Return the (X, Y) coordinate for the center point of the cell that contains the specified text.  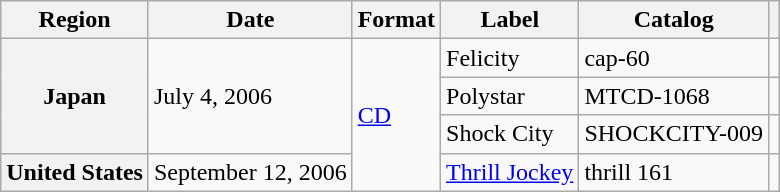
September 12, 2006 (250, 172)
thrill 161 (674, 172)
Format (396, 20)
United States (75, 172)
Label (510, 20)
Polystar (510, 96)
Thrill Jockey (510, 172)
July 4, 2006 (250, 96)
MTCD-1068 (674, 96)
SHOCKCITY-009 (674, 134)
cap-60 (674, 58)
Catalog (674, 20)
Region (75, 20)
Date (250, 20)
Felicity (510, 58)
Shock City (510, 134)
Japan (75, 96)
CD (396, 115)
